Return (X, Y) of the center of cell containing provided text 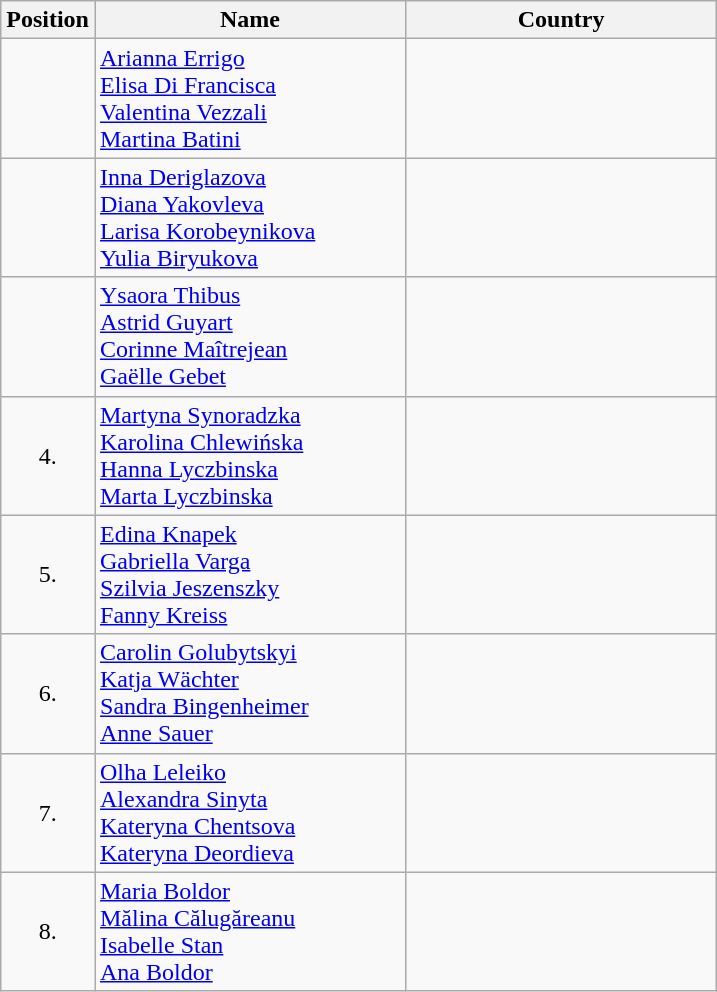
Name (250, 20)
Carolin GolubytskyiKatja WächterSandra BingenheimerAnne Sauer (250, 694)
7. (48, 812)
Martyna SynoradzkaKarolina ChlewińskaHanna LyczbinskaMarta Lyczbinska (250, 456)
Position (48, 20)
5. (48, 574)
Arianna ErrigoElisa Di FranciscaValentina VezzaliMartina Batini (250, 98)
Edina KnapekGabriella VargaSzilvia JeszenszkyFanny Kreiss (250, 574)
Maria BoldorMălina CălugăreanuIsabelle StanAna Boldor (250, 932)
6. (48, 694)
Olha LeleikoAlexandra SinytaKateryna ChentsovaKateryna Deordieva (250, 812)
8. (48, 932)
Ysaora ThibusAstrid GuyartCorinne MaîtrejeanGaëlle Gebet (250, 336)
4. (48, 456)
Country (562, 20)
Inna DeriglazovaDiana YakovlevaLarisa KorobeynikovaYulia Biryukova (250, 218)
